Determine the (X, Y) coordinate at the center of the cell enclosing the given text.  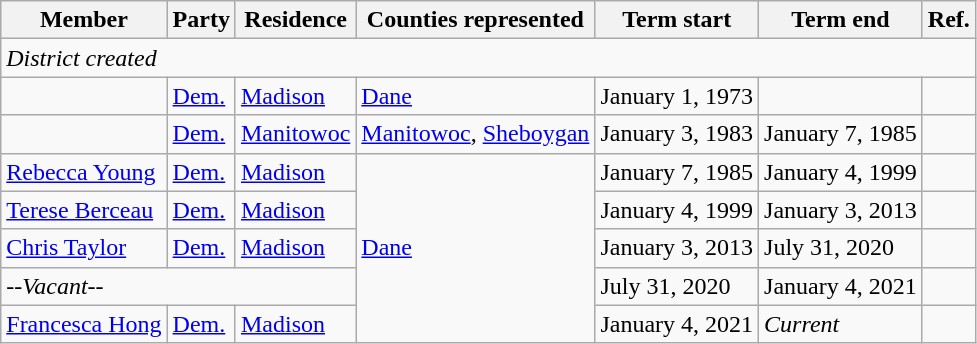
Term start (677, 20)
Rebecca Young (84, 172)
Terese Berceau (84, 210)
Counties represented (476, 20)
Party (201, 20)
Residence (295, 20)
Francesca Hong (84, 324)
Manitowoc, Sheboygan (476, 134)
Chris Taylor (84, 248)
January 1, 1973 (677, 96)
Member (84, 20)
Current (841, 324)
Manitowoc (295, 134)
Term end (841, 20)
Ref. (948, 20)
--Vacant-- (178, 286)
District created (488, 58)
January 3, 1983 (677, 134)
